Determine the (x, y) coordinate at the center of the cell enclosing the given text.  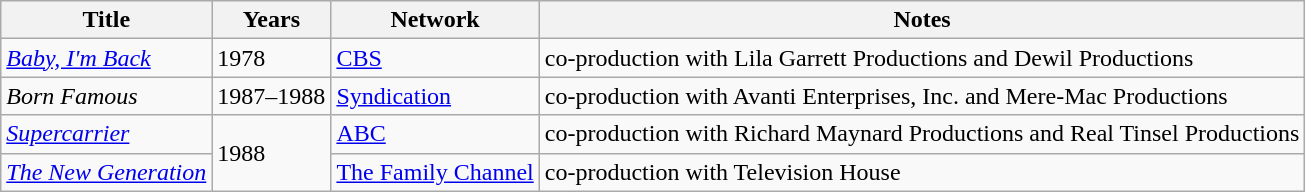
Baby, I'm Back (106, 58)
The Family Channel (435, 172)
ABC (435, 134)
Years (272, 20)
co-production with Richard Maynard Productions and Real Tinsel Productions (922, 134)
The New Generation (106, 172)
Born Famous (106, 96)
Syndication (435, 96)
CBS (435, 58)
co-production with Television House (922, 172)
Supercarrier (106, 134)
co-production with Avanti Enterprises, Inc. and Mere-Mac Productions (922, 96)
Network (435, 20)
Title (106, 20)
1988 (272, 153)
co-production with Lila Garrett Productions and Dewil Productions (922, 58)
1987–1988 (272, 96)
1978 (272, 58)
Notes (922, 20)
